Return [X, Y] of the center of cell containing provided text 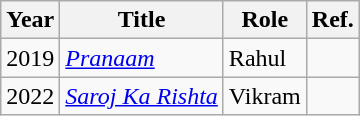
Year [30, 20]
Pranaam [142, 58]
Rahul [264, 58]
Saroj Ka Rishta [142, 96]
2019 [30, 58]
Title [142, 20]
Role [264, 20]
2022 [30, 96]
Ref. [332, 20]
Vikram [264, 96]
